Locate the cell with the specified text and output its (X, Y) center coordinate. 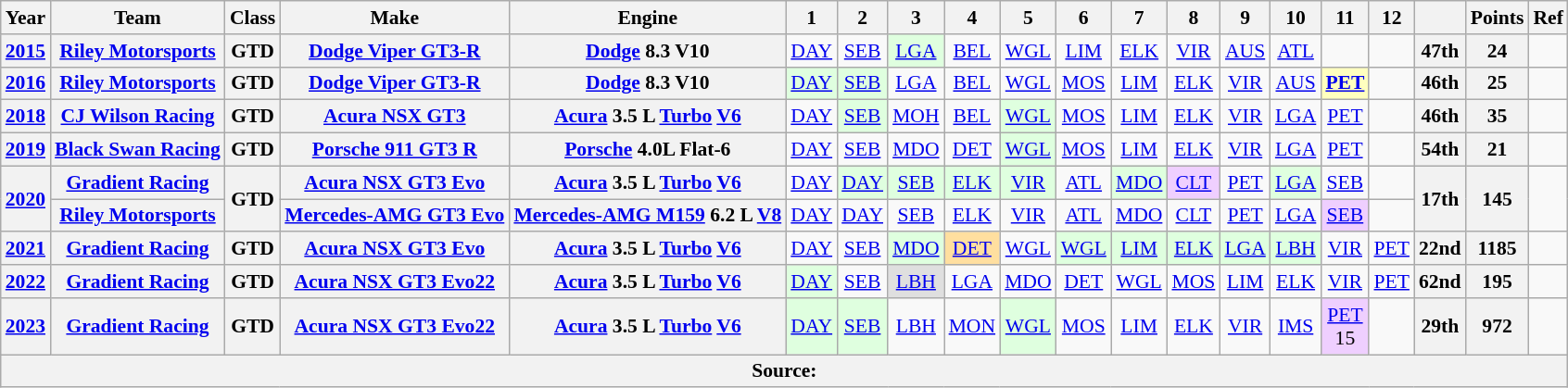
7 (1140, 18)
22nd (1440, 249)
21 (1498, 150)
4 (973, 18)
MOH (916, 117)
12 (1392, 18)
Mercedes-AMG M159 6.2 L V8 (647, 216)
5 (1029, 18)
Class (252, 18)
972 (1498, 326)
2016 (26, 83)
195 (1498, 282)
1185 (1498, 249)
2015 (26, 51)
24 (1498, 51)
11 (1345, 18)
2018 (26, 117)
1 (812, 18)
6 (1084, 18)
Make (395, 18)
62nd (1440, 282)
CJ Wilson Racing (137, 117)
3 (916, 18)
Year (26, 18)
2 (862, 18)
145 (1498, 198)
35 (1498, 117)
Porsche 4.0L Flat-6 (647, 150)
17th (1440, 198)
54th (1440, 150)
Black Swan Racing (137, 150)
Source: (784, 371)
9 (1245, 18)
2021 (26, 249)
25 (1498, 83)
2023 (26, 326)
IMS (1296, 326)
PET15 (1345, 326)
Engine (647, 18)
29th (1440, 326)
Points (1498, 18)
Acura NSX GT3 (395, 117)
2019 (26, 150)
Mercedes-AMG GT3 Evo (395, 216)
Porsche 911 GT3 R (395, 150)
2020 (26, 198)
2022 (26, 282)
MON (973, 326)
8 (1194, 18)
47th (1440, 51)
10 (1296, 18)
Team (137, 18)
Ref (1548, 18)
